Capture the cell that displays the provided text and extract its [X, Y] central coordinate. 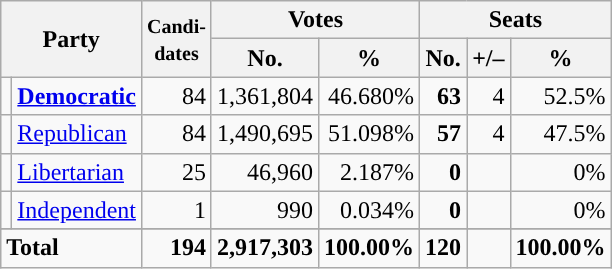
Independent [77, 210]
Democratic [77, 96]
120 [444, 248]
1,361,804 [264, 96]
194 [176, 248]
Libertarian [77, 172]
2.187% [370, 172]
63 [444, 96]
2,917,303 [264, 248]
46,960 [264, 172]
Total [72, 248]
52.5% [560, 96]
47.5% [560, 134]
51.098% [370, 134]
Republican [77, 134]
46.680% [370, 96]
990 [264, 210]
1,490,695 [264, 134]
25 [176, 172]
+/– [488, 58]
1 [176, 210]
Party [72, 39]
Votes [315, 20]
0.034% [370, 210]
57 [444, 134]
Candi-dates [176, 39]
Seats [516, 20]
